Return [x, y] of the center of cell containing provided text 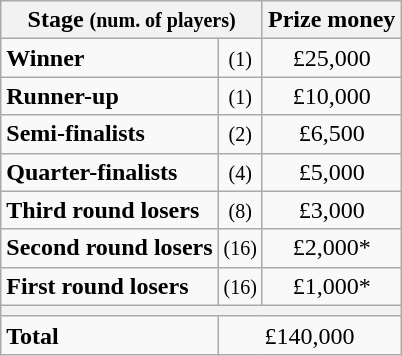
Prize money [331, 20]
Total [110, 335]
£1,000* [331, 286]
(2) [240, 134]
Third round losers [110, 210]
£25,000 [331, 58]
£2,000* [331, 248]
(4) [240, 172]
Quarter-finalists [110, 172]
Runner-up [110, 96]
£140,000 [310, 335]
£3,000 [331, 210]
£6,500 [331, 134]
Stage (num. of players) [132, 20]
(8) [240, 210]
£5,000 [331, 172]
Second round losers [110, 248]
£10,000 [331, 96]
Semi-finalists [110, 134]
First round losers [110, 286]
Winner [110, 58]
